Return (X, Y) of the center of cell containing provided text 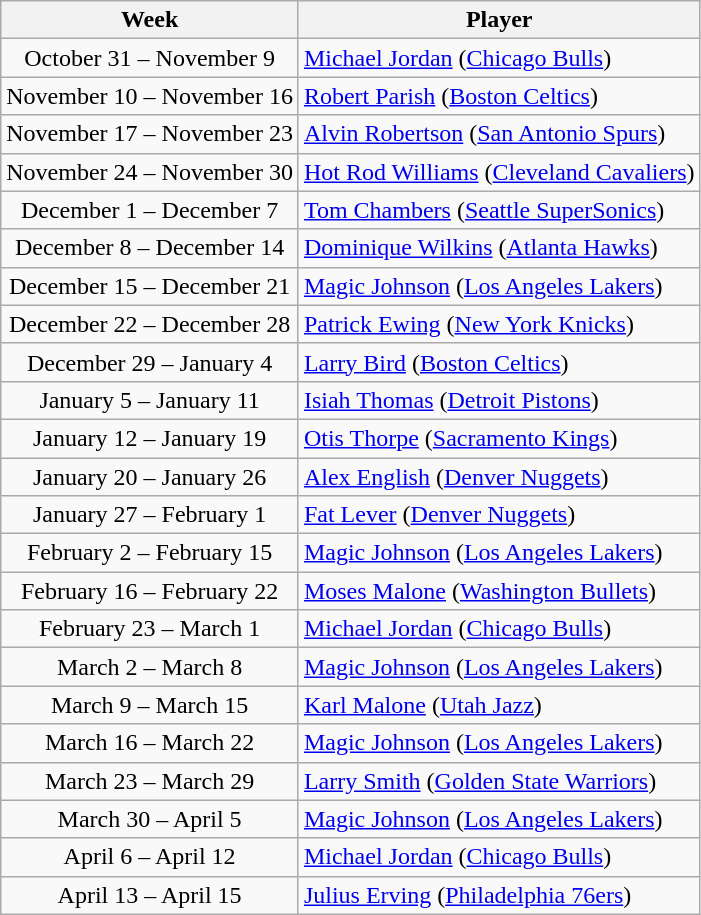
Robert Parish (Boston Celtics) (499, 96)
Alex English (Denver Nuggets) (499, 477)
Otis Thorpe (Sacramento Kings) (499, 438)
November 24 – November 30 (150, 172)
March 23 – March 29 (150, 781)
Larry Bird (Boston Celtics) (499, 362)
December 8 – December 14 (150, 248)
January 12 – January 19 (150, 438)
October 31 – November 9 (150, 58)
February 2 – February 15 (150, 553)
Moses Malone (Washington Bullets) (499, 591)
Hot Rod Williams (Cleveland Cavaliers) (499, 172)
March 9 – March 15 (150, 705)
January 27 – February 1 (150, 515)
Julius Erving (Philadelphia 76ers) (499, 895)
March 2 – March 8 (150, 667)
Larry Smith (Golden State Warriors) (499, 781)
December 29 – January 4 (150, 362)
Dominique Wilkins (Atlanta Hawks) (499, 248)
Karl Malone (Utah Jazz) (499, 705)
December 22 – December 28 (150, 324)
March 16 – March 22 (150, 743)
December 1 – December 7 (150, 210)
April 6 – April 12 (150, 857)
Isiah Thomas (Detroit Pistons) (499, 400)
November 10 – November 16 (150, 96)
Alvin Robertson (San Antonio Spurs) (499, 134)
January 20 – January 26 (150, 477)
Fat Lever (Denver Nuggets) (499, 515)
Player (499, 20)
January 5 – January 11 (150, 400)
April 13 – April 15 (150, 895)
March 30 – April 5 (150, 819)
February 23 – March 1 (150, 629)
Patrick Ewing (New York Knicks) (499, 324)
November 17 – November 23 (150, 134)
Week (150, 20)
February 16 – February 22 (150, 591)
Tom Chambers (Seattle SuperSonics) (499, 210)
December 15 – December 21 (150, 286)
